Search for the cell housing the specified text and yield its [X, Y] center coordinate. 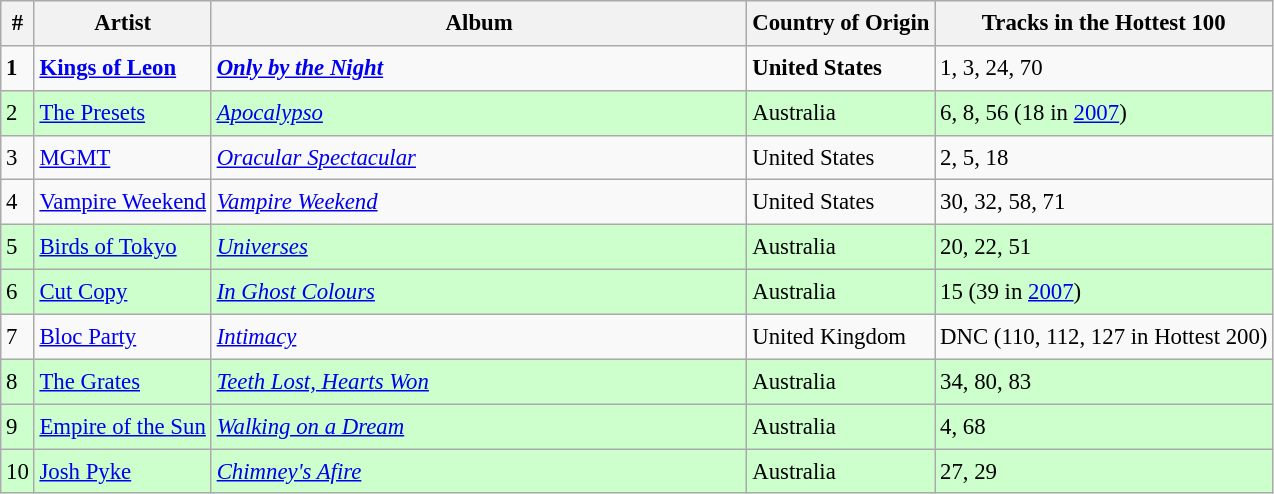
Walking on a Dream [479, 426]
Kings of Leon [122, 68]
United Kingdom [841, 336]
7 [18, 336]
Apocalypso [479, 114]
1 [18, 68]
Cut Copy [122, 292]
9 [18, 426]
# [18, 24]
The Presets [122, 114]
Only by the Night [479, 68]
1, 3, 24, 70 [1104, 68]
2 [18, 114]
8 [18, 382]
Josh Pyke [122, 472]
MGMT [122, 158]
DNC (110, 112, 127 in Hottest 200) [1104, 336]
Artist [122, 24]
Birds of Tokyo [122, 248]
2, 5, 18 [1104, 158]
Bloc Party [122, 336]
Universes [479, 248]
10 [18, 472]
4 [18, 202]
Tracks in the Hottest 100 [1104, 24]
27, 29 [1104, 472]
Oracular Spectacular [479, 158]
5 [18, 248]
3 [18, 158]
Album [479, 24]
Country of Origin [841, 24]
30, 32, 58, 71 [1104, 202]
6, 8, 56 (18 in 2007) [1104, 114]
Empire of the Sun [122, 426]
Teeth Lost, Hearts Won [479, 382]
In Ghost Colours [479, 292]
Intimacy [479, 336]
The Grates [122, 382]
6 [18, 292]
34, 80, 83 [1104, 382]
Chimney's Afire [479, 472]
4, 68 [1104, 426]
15 (39 in 2007) [1104, 292]
20, 22, 51 [1104, 248]
